Output the (x, y) coordinate of the center of the cell containing the given text.  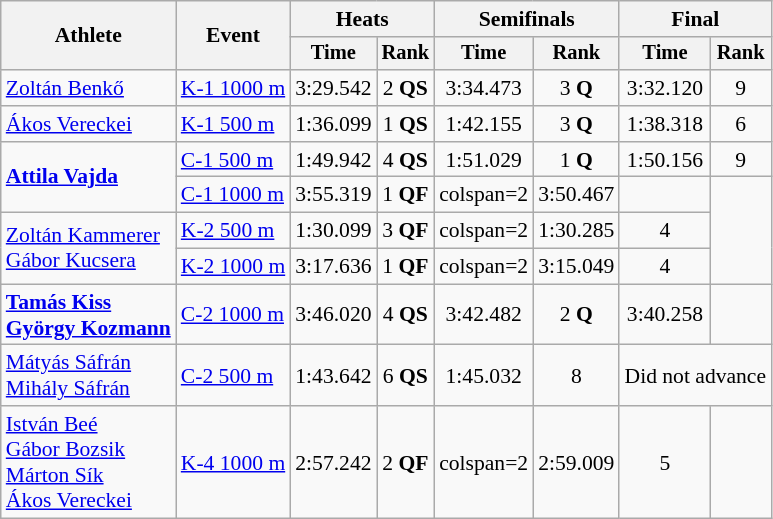
2 QF (406, 462)
2:59.009 (576, 462)
1:30.285 (576, 231)
3 QF (406, 231)
K-1 500 m (233, 124)
3:15.049 (576, 267)
1:36.099 (333, 124)
2 QS (406, 88)
1:42.155 (484, 124)
C-2 500 m (233, 376)
3:40.258 (664, 314)
Mátyás Sáfrán Mihály Sáfrán (88, 376)
8 (576, 376)
1:30.099 (333, 231)
Heats (362, 19)
Event (233, 36)
Athlete (88, 36)
Zoltán Benkő (88, 88)
Attila Vajda (88, 178)
3:46.020 (333, 314)
3:32.120 (664, 88)
1:45.032 (484, 376)
3:55.319 (333, 195)
1 Q (576, 160)
Ákos Vereckei (88, 124)
1:50.156 (664, 160)
1 QS (406, 124)
3:29.542 (333, 88)
C-2 1000 m (233, 314)
2 Q (576, 314)
Final (695, 19)
3:50.467 (576, 195)
3:34.473 (484, 88)
1:43.642 (333, 376)
K-1 1000 m (233, 88)
Zoltán Kammerer Gábor Kucsera (88, 248)
Did not advance (695, 376)
2:57.242 (333, 462)
3:17.636 (333, 267)
C-1 1000 m (233, 195)
5 (664, 462)
3:42.482 (484, 314)
K-2 1000 m (233, 267)
K-2 500 m (233, 231)
1:49.942 (333, 160)
1:38.318 (664, 124)
6 (740, 124)
C-1 500 m (233, 160)
1:51.029 (484, 160)
Tamás Kiss György Kozmann (88, 314)
István Beé Gábor BozsikMárton SíkÁkos Vereckei (88, 462)
K-4 1000 m (233, 462)
Semifinals (526, 19)
6 QS (406, 376)
